Determine the (X, Y) coordinate at the center of the cell enclosing the given text.  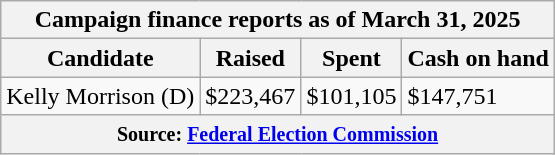
Spent (352, 58)
$101,105 (352, 96)
Raised (250, 58)
Campaign finance reports as of March 31, 2025 (278, 20)
Candidate (100, 58)
Kelly Morrison (D) (100, 96)
Cash on hand (478, 58)
$147,751 (478, 96)
$223,467 (250, 96)
Source: Federal Election Commission (278, 134)
